Identify which cell holds the provided text, then report its [x, y] central coordinate. 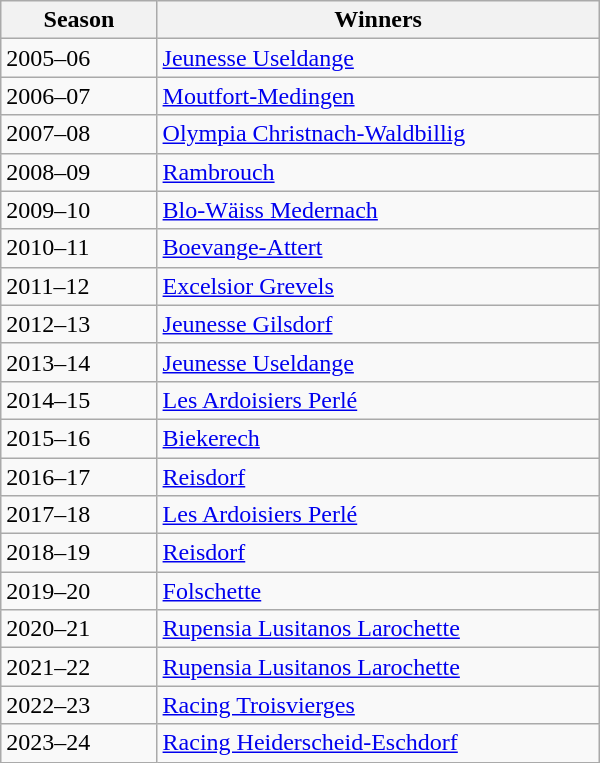
2012–13 [79, 324]
Season [79, 20]
2011–12 [79, 286]
2016–17 [79, 477]
2005–06 [79, 58]
Folschette [378, 591]
2015–16 [79, 438]
2022–23 [79, 705]
Boevange-Attert [378, 248]
Olympia Christnach-Waldbillig [378, 134]
2018–19 [79, 553]
2006–07 [79, 96]
2021–22 [79, 667]
Moutfort-Medingen [378, 96]
2020–21 [79, 629]
2007–08 [79, 134]
Racing Heiderscheid-Eschdorf [378, 743]
Blo-Wäiss Medernach [378, 210]
Rambrouch [378, 172]
2009–10 [79, 210]
2010–11 [79, 248]
2014–15 [79, 400]
2023–24 [79, 743]
Biekerech [378, 438]
Jeunesse Gilsdorf [378, 324]
2017–18 [79, 515]
Racing Troisvierges [378, 705]
2008–09 [79, 172]
Excelsior Grevels [378, 286]
2019–20 [79, 591]
2013–14 [79, 362]
Winners [378, 20]
